Pinpoint the cell where the given text exists, returning its (x, y) midpoint coordinate. 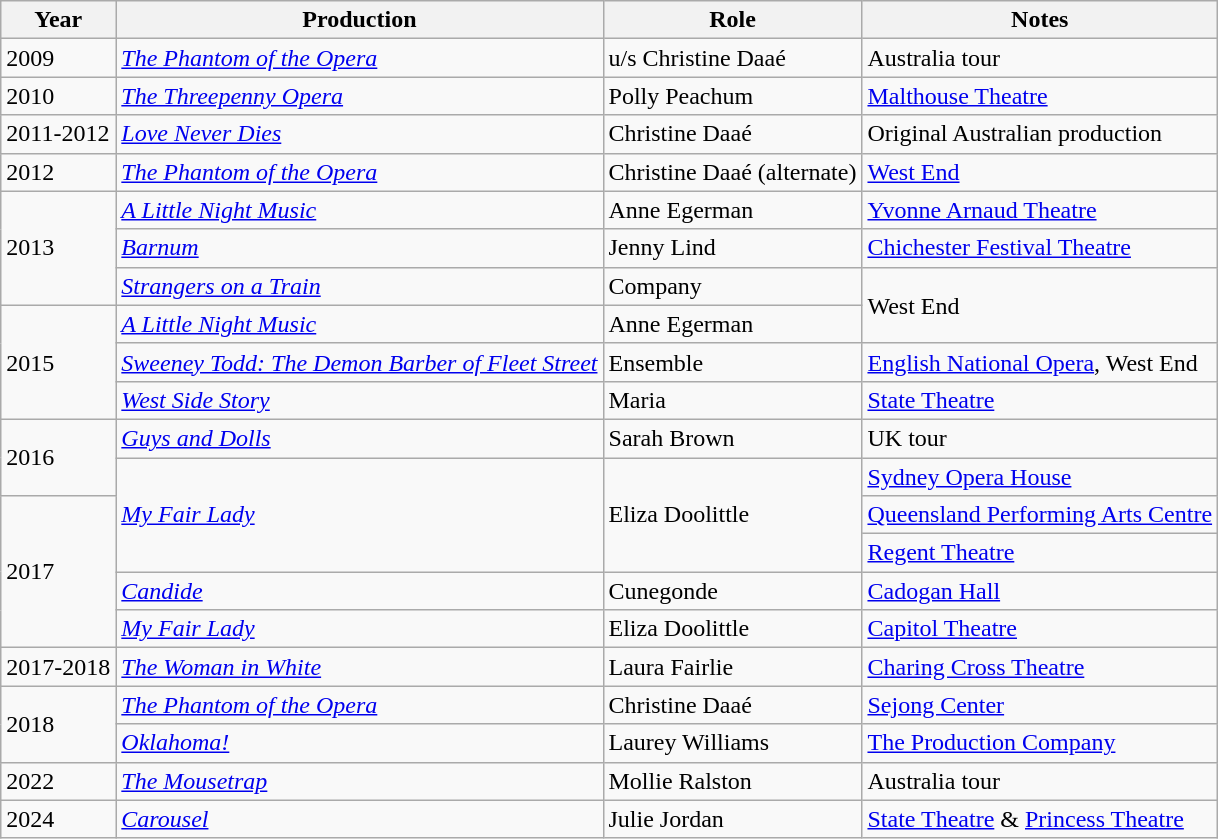
Notes (1040, 20)
2010 (58, 96)
Guys and Dolls (360, 438)
Year (58, 20)
The Mousetrap (360, 781)
Regent Theatre (1040, 553)
UK tour (1040, 438)
2009 (58, 58)
Capitol Theatre (1040, 629)
2015 (58, 362)
Julie Jordan (732, 819)
Sarah Brown (732, 438)
Malthouse Theatre (1040, 96)
2024 (58, 819)
2017-2018 (58, 667)
2016 (58, 457)
2018 (58, 724)
West Side Story (360, 400)
English National Opera, West End (1040, 362)
Company (732, 286)
The Production Company (1040, 743)
The Threepenny Opera (360, 96)
Carousel (360, 819)
Cunegonde (732, 591)
Laurey Williams (732, 743)
Laura Fairlie (732, 667)
Jenny Lind (732, 248)
Role (732, 20)
Strangers on a Train (360, 286)
2022 (58, 781)
2013 (58, 248)
Mollie Ralston (732, 781)
Yvonne Arnaud Theatre (1040, 210)
State Theatre (1040, 400)
Oklahoma! (360, 743)
Ensemble (732, 362)
2017 (58, 572)
2011-2012 (58, 134)
Sweeney Todd: The Demon Barber of Fleet Street (360, 362)
Chichester Festival Theatre (1040, 248)
State Theatre & Princess Theatre (1040, 819)
Candide (360, 591)
Production (360, 20)
Christine Daaé (alternate) (732, 172)
Barnum (360, 248)
Maria (732, 400)
Polly Peachum (732, 96)
The Woman in White (360, 667)
Love Never Dies (360, 134)
Sejong Center (1040, 705)
u/s Christine Daaé (732, 58)
Charing Cross Theatre (1040, 667)
Cadogan Hall (1040, 591)
2012 (58, 172)
Sydney Opera House (1040, 477)
Queensland Performing Arts Centre (1040, 515)
Original Australian production (1040, 134)
